Determine the (x, y) coordinate at the center of the cell enclosing the given text.  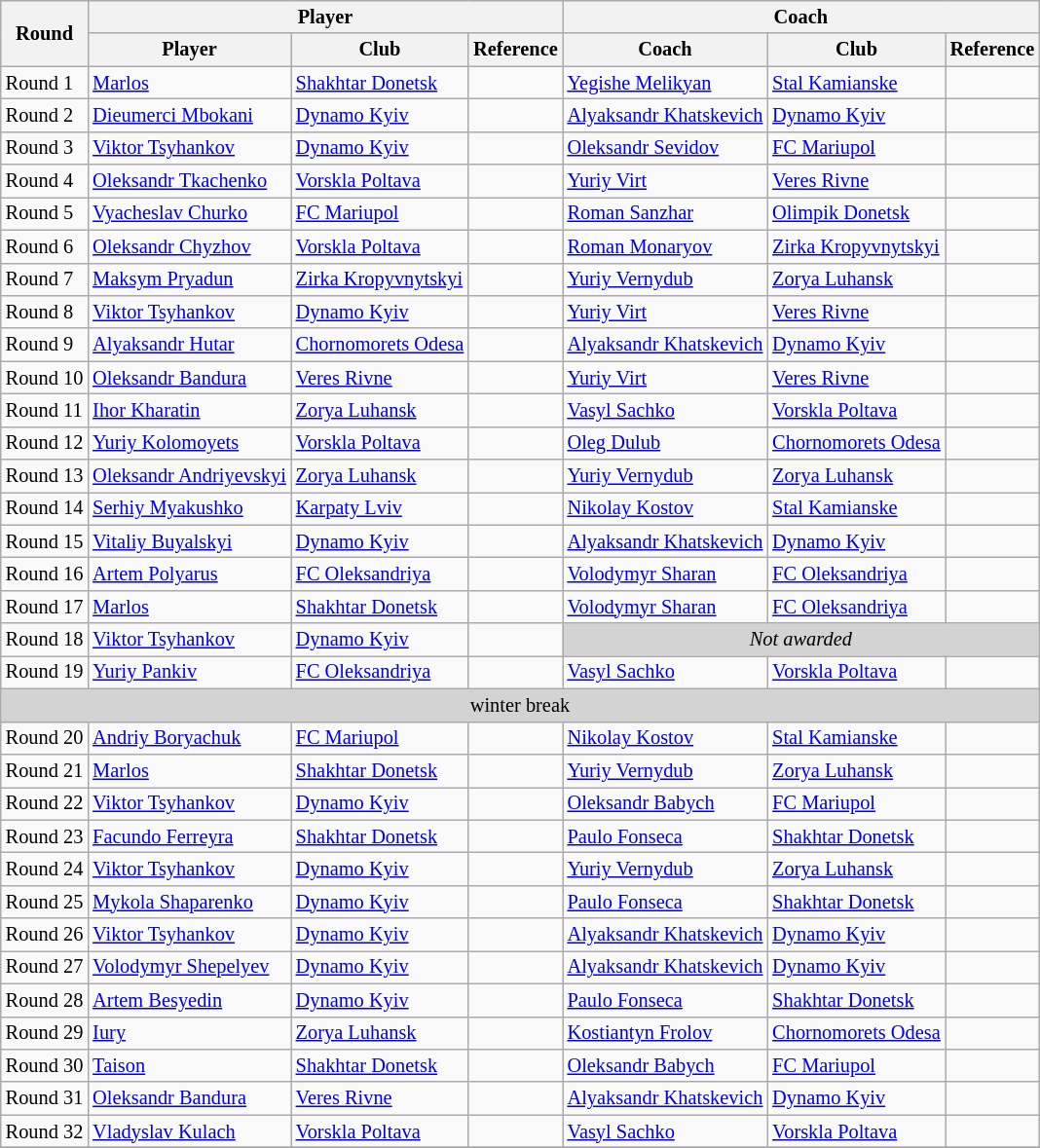
Artem Besyedin (189, 1000)
Round 31 (45, 1098)
Dieumerci Mbokani (189, 115)
Karpaty Lviv (380, 508)
Vitaliy Buyalskyi (189, 541)
Round (45, 33)
Round 22 (45, 803)
Round 2 (45, 115)
Vladyslav Kulach (189, 1131)
Round 19 (45, 672)
Round 21 (45, 770)
Volodymyr Shepelyev (189, 967)
Round 25 (45, 902)
Vyacheslav Churko (189, 213)
Round 9 (45, 345)
Round 26 (45, 935)
Round 6 (45, 246)
winter break (520, 705)
Round 11 (45, 410)
Taison (189, 1065)
Round 12 (45, 443)
Round 29 (45, 1033)
Round 3 (45, 148)
Round 23 (45, 836)
Oleksandr Tkachenko (189, 181)
Round 4 (45, 181)
Oleksandr Andriyevskyi (189, 476)
Round 7 (45, 279)
Round 28 (45, 1000)
Yuriy Pankiv (189, 672)
Serhiy Myakushko (189, 508)
Mykola Shaparenko (189, 902)
Iury (189, 1033)
Round 1 (45, 83)
Round 8 (45, 312)
Round 13 (45, 476)
Round 18 (45, 640)
Olimpik Donetsk (856, 213)
Roman Monaryov (666, 246)
Oleg Dulub (666, 443)
Round 14 (45, 508)
Not awarded (801, 640)
Round 15 (45, 541)
Kostiantyn Frolov (666, 1033)
Round 24 (45, 869)
Facundo Ferreyra (189, 836)
Andriy Boryachuk (189, 738)
Round 30 (45, 1065)
Ihor Kharatin (189, 410)
Yuriy Kolomoyets (189, 443)
Round 17 (45, 607)
Round 5 (45, 213)
Oleksandr Sevidov (666, 148)
Yegishe Melikyan (666, 83)
Roman Sanzhar (666, 213)
Alyaksandr Hutar (189, 345)
Round 27 (45, 967)
Round 10 (45, 378)
Round 32 (45, 1131)
Oleksandr Chyzhov (189, 246)
Round 20 (45, 738)
Artem Polyarus (189, 574)
Round 16 (45, 574)
Maksym Pryadun (189, 279)
